Output the [X, Y] coordinate of the center of the cell containing the given text.  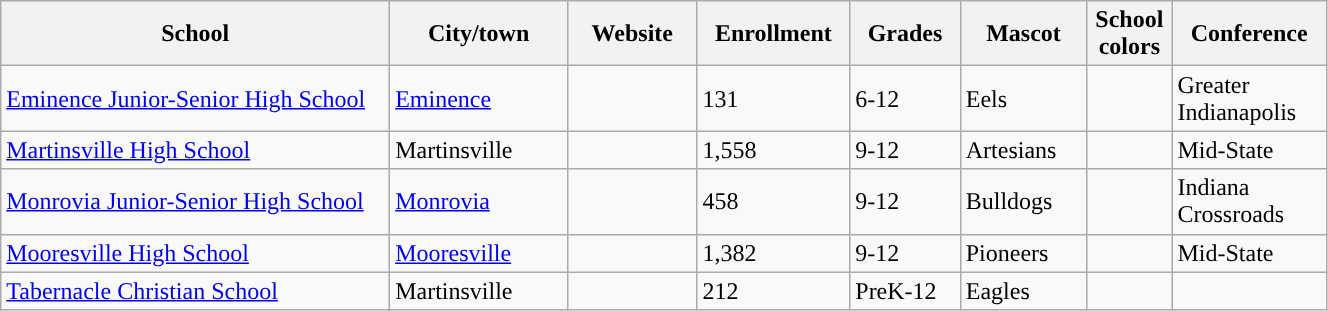
Website [633, 34]
Eels [1023, 98]
Pioneers [1023, 253]
Grades [905, 34]
212 [774, 291]
1,382 [774, 253]
Eminence Junior-Senior High School [196, 98]
Artesians [1023, 150]
Martinsville High School [196, 150]
Monrovia [479, 202]
School [196, 34]
City/town [479, 34]
School colors [1130, 34]
Conference [1249, 34]
Indiana Crossroads [1249, 202]
PreK-12 [905, 291]
Mooresville High School [196, 253]
Tabernacle Christian School [196, 291]
131 [774, 98]
6-12 [905, 98]
Mascot [1023, 34]
Mooresville [479, 253]
Enrollment [774, 34]
Greater Indianapolis [1249, 98]
1,558 [774, 150]
458 [774, 202]
Monrovia Junior-Senior High School [196, 202]
Bulldogs [1023, 202]
Eagles [1023, 291]
Eminence [479, 98]
